Extract the (x, y) coordinate from the center of the cell holding the provided text.  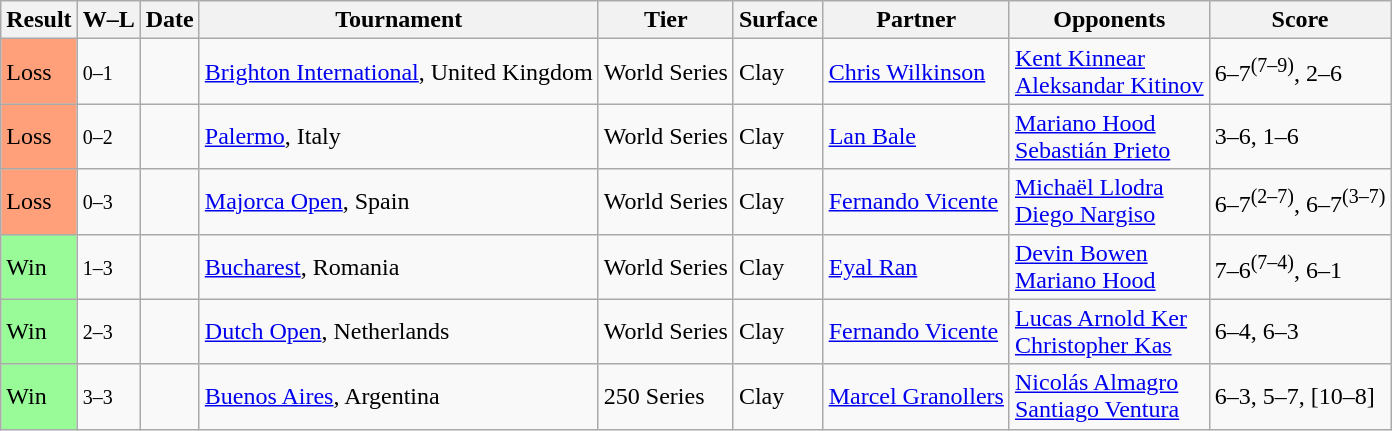
3–3 (108, 396)
Score (1300, 20)
1–3 (108, 266)
Chris Wilkinson (916, 72)
Mariano Hood Sebastián Prieto (1109, 136)
Majorca Open, Spain (398, 202)
0–3 (108, 202)
6–7(2–7), 6–7(3–7) (1300, 202)
Lucas Arnold Ker Christopher Kas (1109, 332)
Date (170, 20)
2–3 (108, 332)
W–L (108, 20)
Nicolás Almagro Santiago Ventura (1109, 396)
250 Series (666, 396)
6–3, 5–7, [10–8] (1300, 396)
Marcel Granollers (916, 396)
Devin Bowen Mariano Hood (1109, 266)
Brighton International, United Kingdom (398, 72)
0–2 (108, 136)
Dutch Open, Netherlands (398, 332)
6–4, 6–3 (1300, 332)
Opponents (1109, 20)
0–1 (108, 72)
Michaël Llodra Diego Nargiso (1109, 202)
Surface (778, 20)
3–6, 1–6 (1300, 136)
Kent Kinnear Aleksandar Kitinov (1109, 72)
Tournament (398, 20)
Tier (666, 20)
7–6(7–4), 6–1 (1300, 266)
Buenos Aires, Argentina (398, 396)
6–7(7–9), 2–6 (1300, 72)
Result (39, 20)
Palermo, Italy (398, 136)
Lan Bale (916, 136)
Eyal Ran (916, 266)
Bucharest, Romania (398, 266)
Partner (916, 20)
